Provide the (X, Y) coordinate of the cell's center where the given text is located.  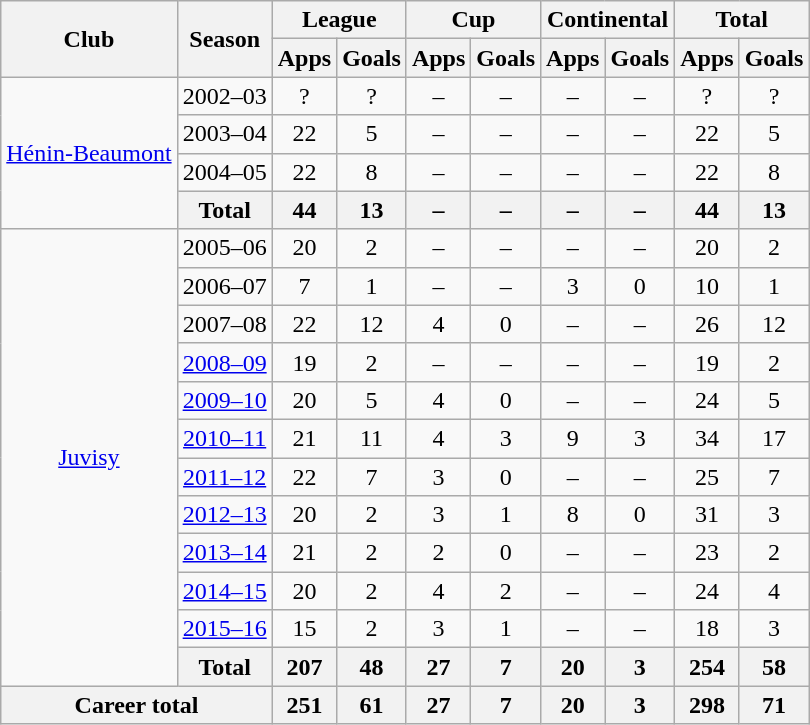
Continental (608, 20)
48 (372, 667)
26 (707, 324)
2004–05 (224, 172)
15 (304, 629)
2007–08 (224, 324)
Career total (136, 705)
9 (573, 438)
Cup (473, 20)
23 (707, 553)
2012–13 (224, 515)
31 (707, 515)
17 (774, 438)
2014–15 (224, 591)
298 (707, 705)
League (339, 20)
2005–06 (224, 248)
2008–09 (224, 362)
2013–14 (224, 553)
58 (774, 667)
2010–11 (224, 438)
2006–07 (224, 286)
2009–10 (224, 400)
207 (304, 667)
11 (372, 438)
18 (707, 629)
71 (774, 705)
34 (707, 438)
Hénin-Beaumont (89, 153)
254 (707, 667)
2015–16 (224, 629)
Season (224, 39)
10 (707, 286)
61 (372, 705)
Club (89, 39)
2003–04 (224, 134)
251 (304, 705)
2011–12 (224, 477)
2002–03 (224, 96)
Juvisy (89, 458)
25 (707, 477)
